Pinpoint the cell where the given text exists, returning its [X, Y] midpoint coordinate. 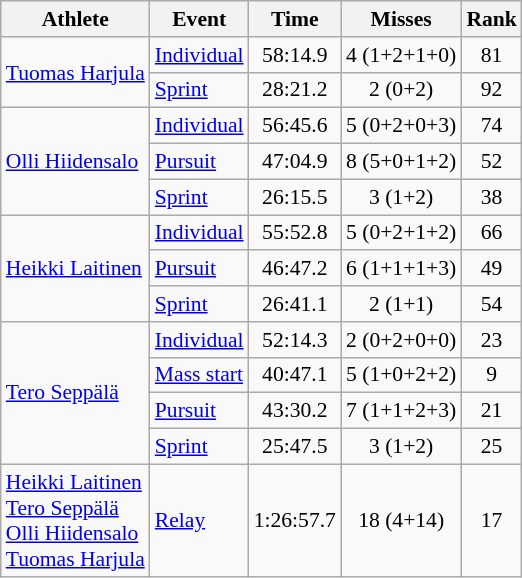
Olli Hiidensalo [76, 162]
81 [492, 55]
1:26:57.7 [295, 520]
47:04.9 [295, 162]
18 (4+14) [401, 520]
Heikki LaitinenTero SeppäläOlli HiidensaloTuomas Harjula [76, 520]
38 [492, 197]
25:47.5 [295, 447]
49 [492, 269]
17 [492, 520]
5 (0+2+0+3) [401, 126]
28:21.2 [295, 90]
9 [492, 375]
54 [492, 304]
56:45.6 [295, 126]
52 [492, 162]
Athlete [76, 19]
55:52.8 [295, 233]
40:47.1 [295, 375]
74 [492, 126]
52:14.3 [295, 340]
43:30.2 [295, 411]
23 [492, 340]
2 (0+2+0+0) [401, 340]
46:47.2 [295, 269]
Tero Seppälä [76, 393]
26:41.1 [295, 304]
26:15.5 [295, 197]
21 [492, 411]
66 [492, 233]
92 [492, 90]
Relay [200, 520]
Heikki Laitinen [76, 268]
2 (1+1) [401, 304]
6 (1+1+1+3) [401, 269]
2 (0+2) [401, 90]
Rank [492, 19]
Time [295, 19]
Tuomas Harjula [76, 72]
7 (1+1+2+3) [401, 411]
25 [492, 447]
5 (0+2+1+2) [401, 233]
Misses [401, 19]
58:14.9 [295, 55]
8 (5+0+1+2) [401, 162]
5 (1+0+2+2) [401, 375]
Event [200, 19]
4 (1+2+1+0) [401, 55]
Mass start [200, 375]
